Return the (x, y) coordinate for the center point of the cell that contains the specified text.  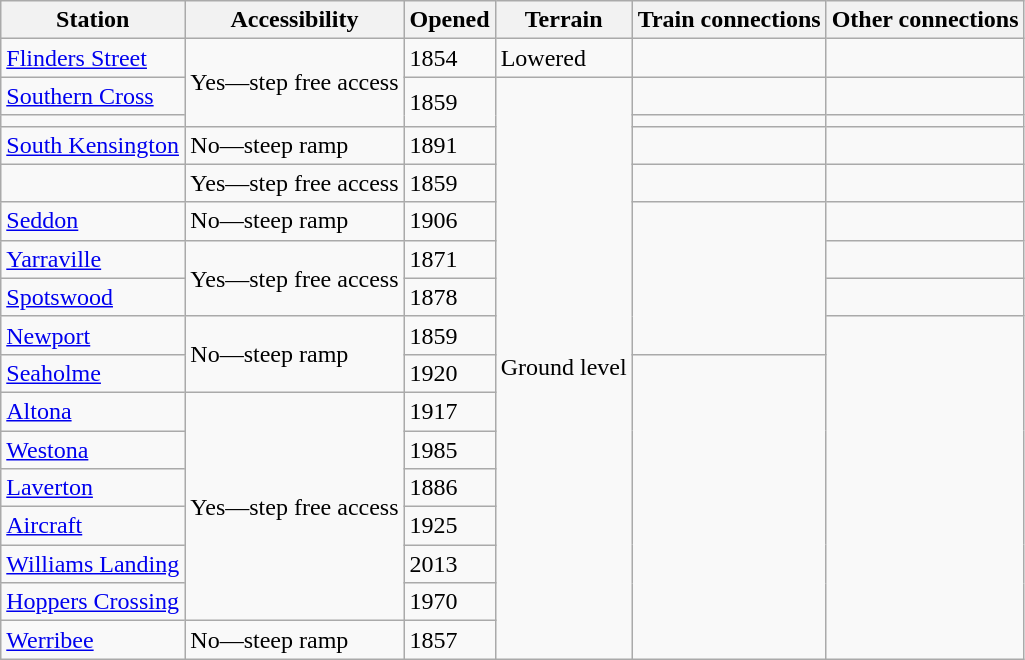
1917 (450, 411)
2013 (450, 564)
South Kensington (93, 145)
Laverton (93, 488)
Opened (450, 20)
1925 (450, 526)
1878 (450, 297)
Hoppers Crossing (93, 602)
1891 (450, 145)
Werribee (93, 640)
Altona (93, 411)
Ground level (564, 368)
Station (93, 20)
Accessibility (294, 20)
Seddon (93, 221)
Aircraft (93, 526)
Other connections (925, 20)
1970 (450, 602)
Westona (93, 449)
1871 (450, 259)
1857 (450, 640)
Spotswood (93, 297)
Newport (93, 335)
Lowered (564, 58)
Yarraville (93, 259)
Southern Cross (93, 96)
1906 (450, 221)
Terrain (564, 20)
1985 (450, 449)
Seaholme (93, 373)
Train connections (729, 20)
1920 (450, 373)
1886 (450, 488)
Flinders Street (93, 58)
Williams Landing (93, 564)
1854 (450, 58)
